Locate the cell with the specified text and output its (X, Y) center coordinate. 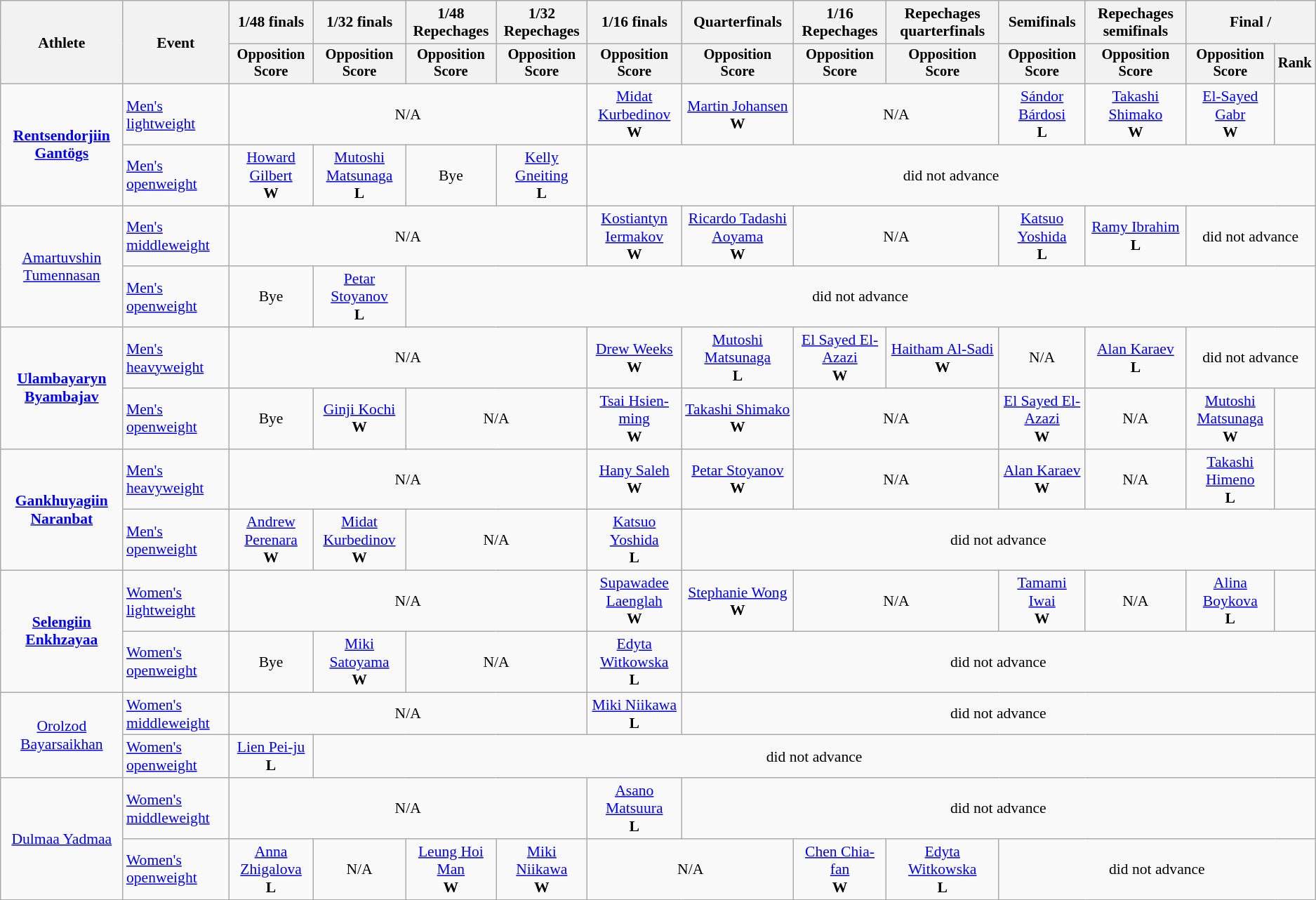
Women's lightweight (175, 601)
Miki NiikawaL (634, 713)
Athlete (62, 42)
Tamami IwaiW (1042, 601)
Event (175, 42)
Miki NiikawaW (542, 869)
Men's lightweight (175, 115)
Selengiin Enkhzayaa (62, 632)
Andrew PerenaraW (271, 541)
Alan KaraevW (1042, 480)
Final / (1251, 22)
Rentsendorjiin Gantögs (62, 145)
Asano MatsuuraL (634, 809)
Dulmaa Yadmaa (62, 838)
Repechages semifinals (1136, 22)
1/48 Repechages (451, 22)
Lien Pei-juL (271, 757)
Ginji KochiW (359, 418)
Martin JohansenW (738, 115)
Petar StoyanovL (359, 298)
Takashi HimenoL (1230, 480)
1/16 finals (634, 22)
Repechages quarterfinals (942, 22)
1/48 finals (271, 22)
1/32 Repechages (542, 22)
Chen Chia-fanW (839, 869)
Sándor BárdosiL (1042, 115)
Anna ZhigalovaL (271, 869)
Kelly GneitingL (542, 176)
Ramy IbrahimL (1136, 236)
Tsai Hsien-mingW (634, 418)
Quarterfinals (738, 22)
Supawadee LaenglahW (634, 601)
Hany SalehW (634, 480)
Orolzod Bayarsaikhan (62, 735)
Semifinals (1042, 22)
Ulambayaryn Byambajav (62, 388)
1/32 finals (359, 22)
Kostiantyn IermakovW (634, 236)
Mutoshi MatsunagaW (1230, 418)
Leung Hoi ManW (451, 869)
Petar StoyanovW (738, 480)
Men's middleweight (175, 236)
Gankhuyagiin Naranbat (62, 510)
1/16 Repechages (839, 22)
Haitham Al-SadiW (942, 358)
Miki SatoyamaW (359, 663)
El-Sayed GabrW (1230, 115)
Drew WeeksW (634, 358)
Alina BoykovaL (1230, 601)
Rank (1295, 64)
Stephanie WongW (738, 601)
Howard GilbertW (271, 176)
Amartuvshin Tumennasan (62, 267)
Ricardo Tadashi AoyamaW (738, 236)
Alan KaraevL (1136, 358)
